Search for the cell housing the specified text and yield its (x, y) center coordinate. 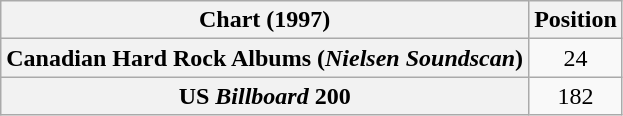
Position (576, 20)
24 (576, 58)
Chart (1997) (265, 20)
182 (576, 96)
US Billboard 200 (265, 96)
Canadian Hard Rock Albums (Nielsen Soundscan) (265, 58)
